Identify which cell holds the provided text, then report its (X, Y) central coordinate. 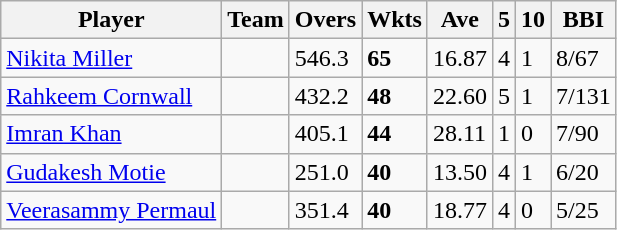
Veerasammy Permaul (112, 210)
8/67 (584, 58)
7/90 (584, 134)
44 (395, 134)
28.11 (460, 134)
Player (112, 20)
Nikita Miller (112, 58)
22.60 (460, 96)
Ave (460, 20)
251.0 (325, 172)
65 (395, 58)
Rahkeem Cornwall (112, 96)
10 (534, 20)
5/25 (584, 210)
48 (395, 96)
Imran Khan (112, 134)
351.4 (325, 210)
Team (256, 20)
546.3 (325, 58)
13.50 (460, 172)
18.77 (460, 210)
7/131 (584, 96)
Gudakesh Motie (112, 172)
432.2 (325, 96)
405.1 (325, 134)
16.87 (460, 58)
BBI (584, 20)
Overs (325, 20)
6/20 (584, 172)
Wkts (395, 20)
